Search for the cell housing the specified text and yield its [x, y] center coordinate. 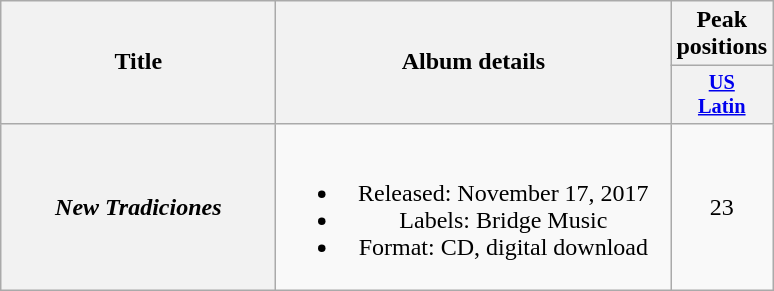
Released: November 17, 2017Labels: Bridge MusicFormat: CD, digital download [474, 206]
New Tradiciones [138, 206]
Title [138, 62]
23 [722, 206]
USLatin [722, 95]
Peak positions [722, 34]
Album details [474, 62]
